Identify which cell holds the provided text, then report its (X, Y) central coordinate. 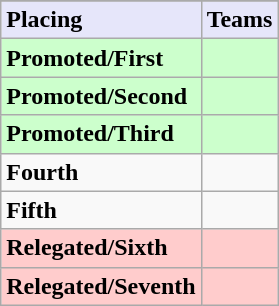
Relegated/Sixth (101, 248)
Relegated/Seventh (101, 286)
Promoted/Third (101, 134)
Fourth (101, 172)
Promoted/Second (101, 96)
Promoted/First (101, 58)
Placing (101, 20)
Fifth (101, 210)
Teams (240, 20)
